Search for the cell housing the specified text and yield its (X, Y) center coordinate. 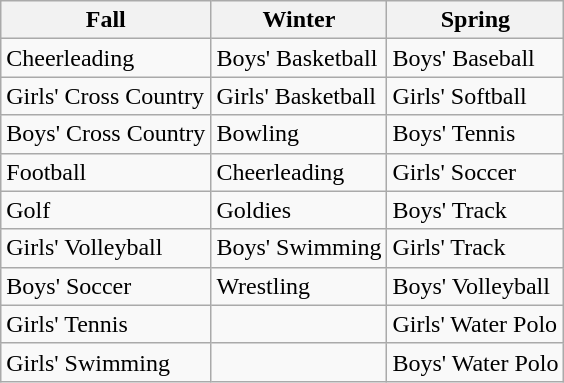
Fall (106, 20)
Girls' Softball (476, 96)
Boys' Volleyball (476, 286)
Goldies (299, 210)
Football (106, 172)
Boys' Tennis (476, 134)
Spring (476, 20)
Boys' Track (476, 210)
Girls' Track (476, 248)
Girls' Swimming (106, 362)
Girls' Basketball (299, 96)
Boys' Basketball (299, 58)
Wrestling (299, 286)
Golf (106, 210)
Boys' Soccer (106, 286)
Girls' Water Polo (476, 324)
Girls' Volleyball (106, 248)
Boys' Swimming (299, 248)
Boys' Baseball (476, 58)
Boys' Water Polo (476, 362)
Girls' Soccer (476, 172)
Girls' Tennis (106, 324)
Bowling (299, 134)
Winter (299, 20)
Girls' Cross Country (106, 96)
Boys' Cross Country (106, 134)
